Scan for the cell matching the given text and deliver its [X, Y] coordinate at center. 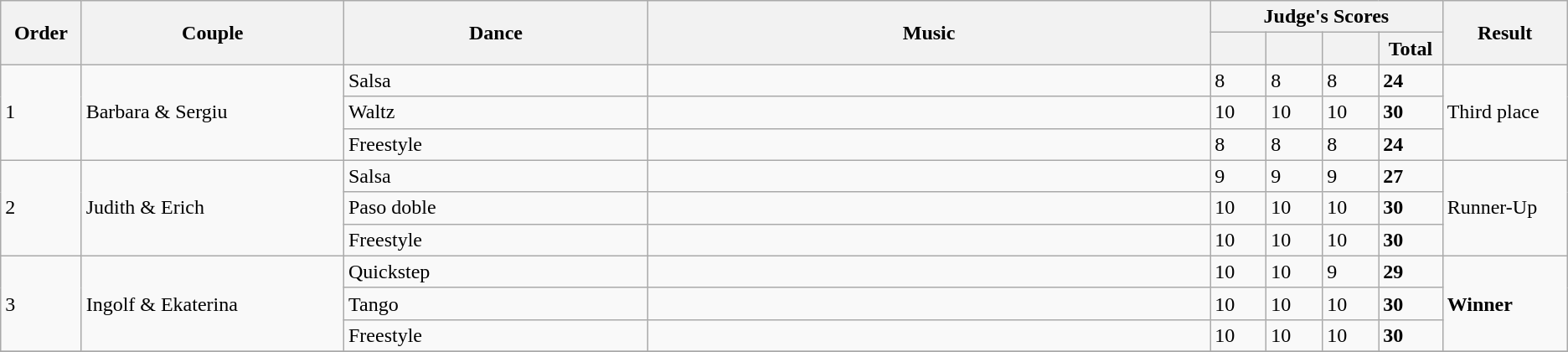
Judge's Scores [1327, 17]
2 [41, 208]
Winner [1504, 303]
3 [41, 303]
Total [1411, 49]
Judith & Erich [213, 208]
Barbara & Sergiu [213, 112]
27 [1411, 176]
Tango [496, 303]
Couple [213, 33]
Ingolf & Ekaterina [213, 303]
Dance [496, 33]
Order [41, 33]
Music [930, 33]
Result [1504, 33]
Third place [1504, 112]
Runner-Up [1504, 208]
29 [1411, 272]
Quickstep [496, 272]
Paso doble [496, 208]
1 [41, 112]
Waltz [496, 112]
